Detect which cell encompasses the target text, then output its (X, Y) center coordinate. 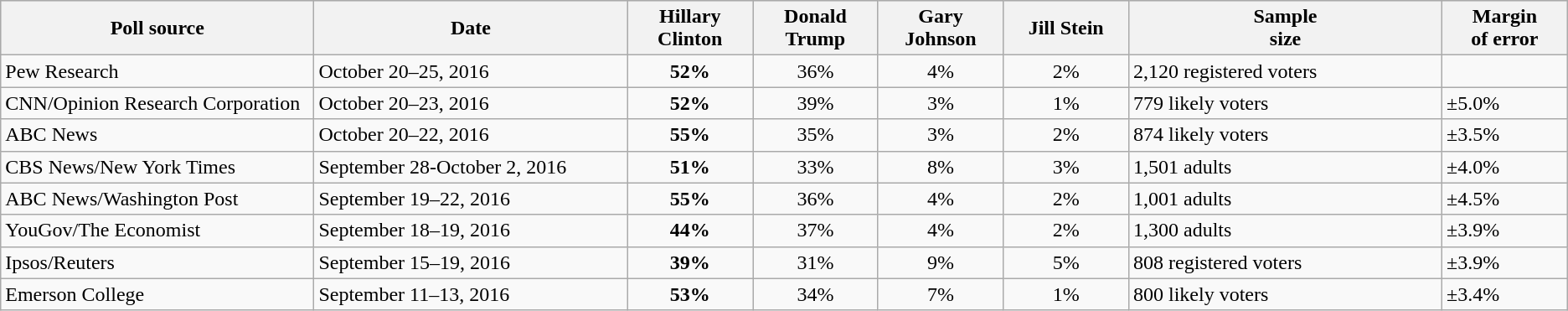
CNN/Opinion Research Corporation (157, 103)
CBS News/New York Times (157, 167)
±4.5% (1505, 199)
Gary Johnson (941, 29)
Date (471, 29)
±5.0% (1505, 103)
37% (816, 231)
September 18–19, 2016 (471, 231)
ABC News/Washington Post (157, 199)
7% (941, 294)
±3.5% (1505, 135)
YouGov/The Economist (157, 231)
±3.4% (1505, 294)
October 20–25, 2016 (471, 71)
1,501 adults (1285, 167)
1,300 adults (1285, 231)
Poll source (157, 29)
Emerson College (157, 294)
September 11–13, 2016 (471, 294)
Pew Research (157, 71)
September 15–19, 2016 (471, 262)
33% (816, 167)
ABC News (157, 135)
2,120 registered voters (1285, 71)
Jill Stein (1066, 29)
September 28-October 2, 2016 (471, 167)
8% (941, 167)
September 19–22, 2016 (471, 199)
34% (816, 294)
1,001 adults (1285, 199)
51% (690, 167)
October 20–22, 2016 (471, 135)
800 likely voters (1285, 294)
October 20–23, 2016 (471, 103)
Samplesize (1285, 29)
5% (1066, 262)
Donald Trump (816, 29)
±4.0% (1505, 167)
874 likely voters (1285, 135)
9% (941, 262)
Marginof error (1505, 29)
Hillary Clinton (690, 29)
808 registered voters (1285, 262)
53% (690, 294)
35% (816, 135)
Ipsos/Reuters (157, 262)
44% (690, 231)
779 likely voters (1285, 103)
31% (816, 262)
